Identify which cell holds the provided text, then report its (x, y) central coordinate. 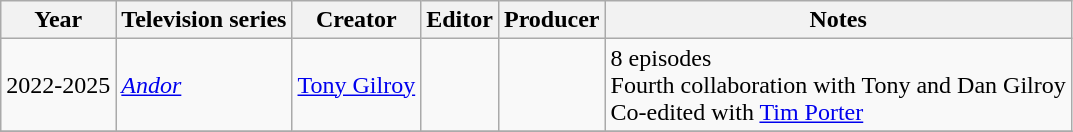
Creator (356, 20)
2022-2025 (58, 85)
Television series (204, 20)
Year (58, 20)
8 episodesFourth collaboration with Tony and Dan GilroyCo-edited with Tim Porter (838, 85)
Tony Gilroy (356, 85)
Producer (552, 20)
Notes (838, 20)
Editor (460, 20)
Andor (204, 85)
